For the text-containing cell, return its midpoint in [x, y] coordinate format. 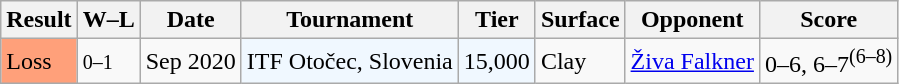
Date [190, 20]
Tier [496, 20]
Result [39, 20]
0–6, 6–7(6–8) [828, 62]
Sep 2020 [190, 62]
Clay [580, 62]
Loss [39, 62]
ITF Otočec, Slovenia [350, 62]
Tournament [350, 20]
W–L [108, 20]
0–1 [108, 62]
15,000 [496, 62]
Score [828, 20]
Opponent [692, 20]
Živa Falkner [692, 62]
Surface [580, 20]
